Locate the cell with the specified text and output its [X, Y] center coordinate. 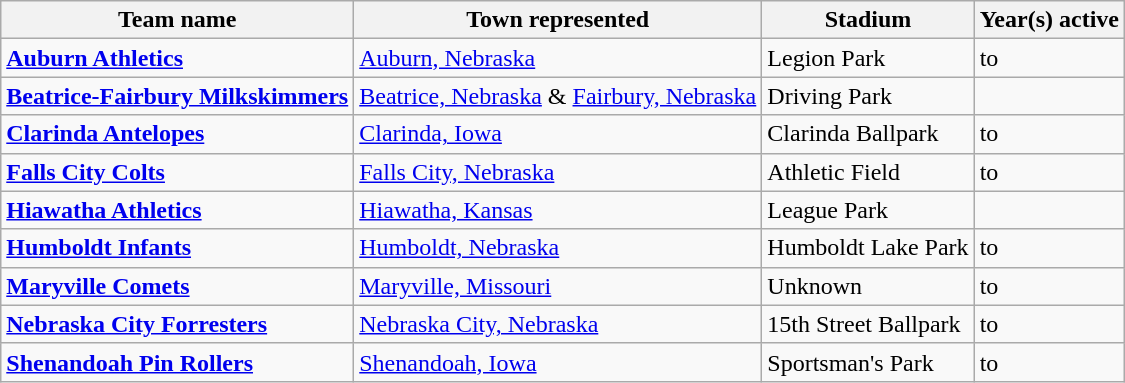
Team name [178, 20]
Auburn Athletics [178, 58]
Beatrice-Fairbury Milkskimmers [178, 96]
Clarinda, Iowa [558, 134]
Driving Park [868, 96]
Falls City Colts [178, 172]
Shenandoah Pin Rollers [178, 362]
Nebraska City Forresters [178, 324]
Nebraska City, Nebraska [558, 324]
Clarinda Ballpark [868, 134]
Falls City, Nebraska [558, 172]
Athletic Field [868, 172]
Maryville, Missouri [558, 286]
Auburn, Nebraska [558, 58]
Sportsman's Park [868, 362]
Maryville Comets [178, 286]
Unknown [868, 286]
Stadium [868, 20]
Shenandoah, Iowa [558, 362]
League Park [868, 210]
Hiawatha, Kansas [558, 210]
Humboldt Infants [178, 248]
15th Street Ballpark [868, 324]
Humboldt Lake Park [868, 248]
Year(s) active [1049, 20]
Town represented [558, 20]
Clarinda Antelopes [178, 134]
Humboldt, Nebraska [558, 248]
Hiawatha Athletics [178, 210]
Legion Park [868, 58]
Beatrice, Nebraska & Fairbury, Nebraska [558, 96]
